Search for the cell housing the specified text and yield its (x, y) center coordinate. 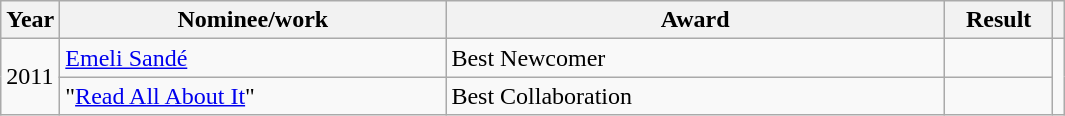
Best Newcomer (696, 58)
Best Collaboration (696, 96)
Year (30, 20)
Award (696, 20)
Emeli Sandé (253, 58)
2011 (30, 77)
Result (998, 20)
Nominee/work (253, 20)
"Read All About It" (253, 96)
